Scan for the cell matching the given text and deliver its (x, y) coordinate at center. 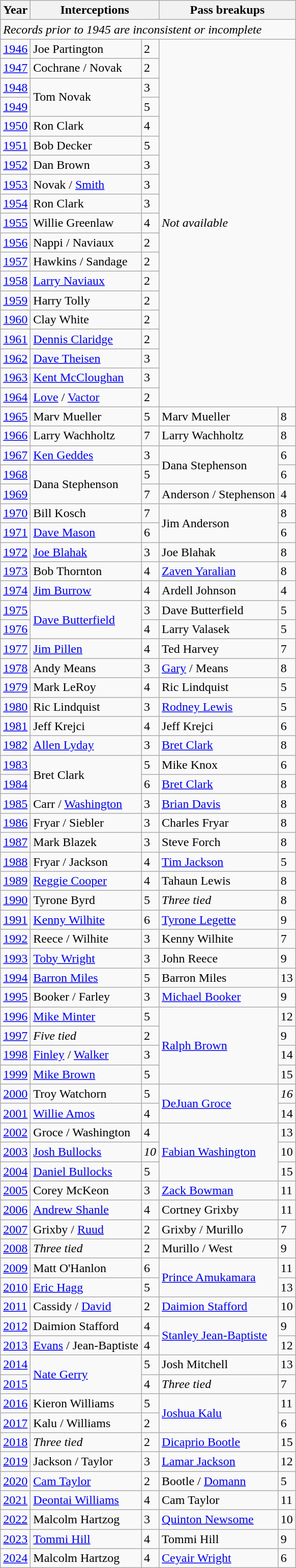
Year (15, 10)
Tom Novak (86, 97)
Willie Amos (86, 1113)
2004 (15, 1171)
Eric Hagg (86, 1287)
1990 (15, 900)
Stanley Jean-Baptiste (219, 1336)
Charles Fryar (219, 823)
Cochrane / Novak (86, 68)
Fryar / Siebler (86, 823)
2024 (15, 1558)
Dave Theisen (86, 358)
1963 (15, 378)
Rodney Lewis (219, 707)
1962 (15, 358)
Kent McCloughan (86, 378)
1983 (15, 765)
1956 (15, 243)
Hawkins / Sandage (86, 262)
1978 (15, 668)
1947 (15, 68)
Anderson / Stephenson (219, 494)
2003 (15, 1152)
Pass breakups (228, 10)
John Reece (219, 958)
Joshua Kalu (219, 1413)
Harry Tolly (86, 300)
Brian Davis (219, 803)
1977 (15, 649)
Finley / Walker (86, 1055)
Lamar Jackson (219, 1461)
Andrew Shanle (86, 1210)
1964 (15, 397)
2005 (15, 1191)
2018 (15, 1442)
1954 (15, 203)
2015 (15, 1384)
2011 (15, 1307)
1974 (15, 591)
1986 (15, 823)
Not available (228, 223)
1966 (15, 436)
Joe Partington (86, 49)
Zaven Yaralian (219, 571)
2020 (15, 1481)
1970 (15, 513)
2013 (15, 1345)
1995 (15, 997)
1980 (15, 707)
Dicaprio Bootle (219, 1442)
Records prior to 1945 are inconsistent or incomplete (149, 29)
Tyrone Legette (219, 920)
Bob Decker (86, 145)
Ceyair Wright (219, 1558)
1998 (15, 1055)
Evans / Jean-Baptiste (86, 1345)
2017 (15, 1423)
1981 (15, 726)
2012 (15, 1326)
DeJuan Groce (219, 1103)
Groce / Washington (86, 1132)
1949 (15, 107)
1946 (15, 49)
1969 (15, 494)
Prince Amukamara (219, 1278)
2021 (15, 1500)
Carr / Washington (86, 803)
1971 (15, 532)
Toby Wright (86, 958)
Reggie Cooper (86, 881)
1948 (15, 87)
Fryar / Jackson (86, 862)
Jim Burrow (86, 591)
1989 (15, 881)
1959 (15, 300)
Ted Harvey (219, 649)
1987 (15, 842)
Zack Bowman (219, 1191)
2002 (15, 1132)
Willie Greenlaw (86, 223)
2016 (15, 1403)
1957 (15, 262)
2019 (15, 1461)
1967 (15, 455)
Bob Thornton (86, 571)
Allen Lyday (86, 745)
2000 (15, 1094)
Mark Blazek (86, 842)
2022 (15, 1520)
Grixby / Murillo (219, 1229)
Grixby / Ruud (86, 1229)
Nappi / Naviaux (86, 243)
Tahaun Lewis (219, 881)
1958 (15, 281)
Jackson / Taylor (86, 1461)
1961 (15, 339)
Josh Mitchell (219, 1365)
Cassidy / David (86, 1307)
1955 (15, 223)
Tim Jackson (219, 862)
2001 (15, 1113)
Corey McKeon (86, 1191)
Quinton Newsome (219, 1520)
1992 (15, 939)
Five tied (86, 1036)
Mike Minter (86, 1016)
Ardell Johnson (219, 591)
Deontai Williams (86, 1500)
1985 (15, 803)
2006 (15, 1210)
1965 (15, 416)
16 (287, 1094)
1953 (15, 184)
1976 (15, 629)
1997 (15, 1036)
1972 (15, 552)
1951 (15, 145)
1988 (15, 862)
Cortney Grixby (219, 1210)
Fabian Washington (219, 1152)
1996 (15, 1016)
Dan Brown (86, 165)
Clay White (86, 320)
Josh Bullocks (86, 1152)
Matt O'Hanlon (86, 1268)
Dennis Claridge (86, 339)
Steve Forch (219, 842)
Booker / Farley (86, 997)
Interceptions (95, 10)
1952 (15, 165)
Andy Means (86, 668)
2010 (15, 1287)
2009 (15, 1268)
Mike Brown (86, 1074)
Dave Mason (86, 532)
Gary / Means (219, 668)
Bootle / Domann (219, 1481)
1968 (15, 474)
1993 (15, 958)
1991 (15, 920)
1999 (15, 1074)
1960 (15, 320)
Kalu / Williams (86, 1423)
2007 (15, 1229)
Nate Gerry (86, 1374)
1984 (15, 784)
Ken Geddes (86, 455)
Troy Watchorn (86, 1094)
1979 (15, 687)
Mark LeRoy (86, 687)
1973 (15, 571)
Mike Knox (219, 765)
1950 (15, 126)
Larry Naviaux (86, 281)
1982 (15, 745)
Daniel Bullocks (86, 1171)
Jim Anderson (219, 523)
Murillo / West (219, 1249)
Ralph Brown (219, 1045)
2023 (15, 1539)
Kieron Williams (86, 1403)
Love / Vactor (86, 397)
Tyrone Byrd (86, 900)
Bill Kosch (86, 513)
Novak / Smith (86, 184)
Larry Valasek (219, 629)
Reece / Wilhite (86, 939)
2008 (15, 1249)
Jim Pillen (86, 649)
Michael Booker (219, 997)
1994 (15, 978)
2014 (15, 1365)
1975 (15, 610)
